Find where the given text appears and provide that cell's center as [x, y] coordinate. 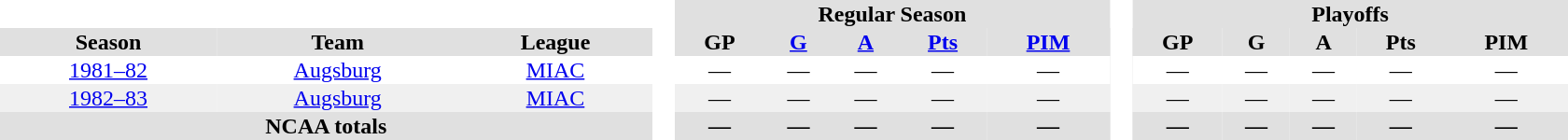
1981–82 [108, 70]
NCAA totals [327, 126]
Regular Season [892, 14]
1982–83 [108, 98]
Season [108, 42]
Playoffs [1350, 14]
Team [338, 42]
League [554, 42]
